From the cell containing the given text, extract its center point as (X, Y) coordinate. 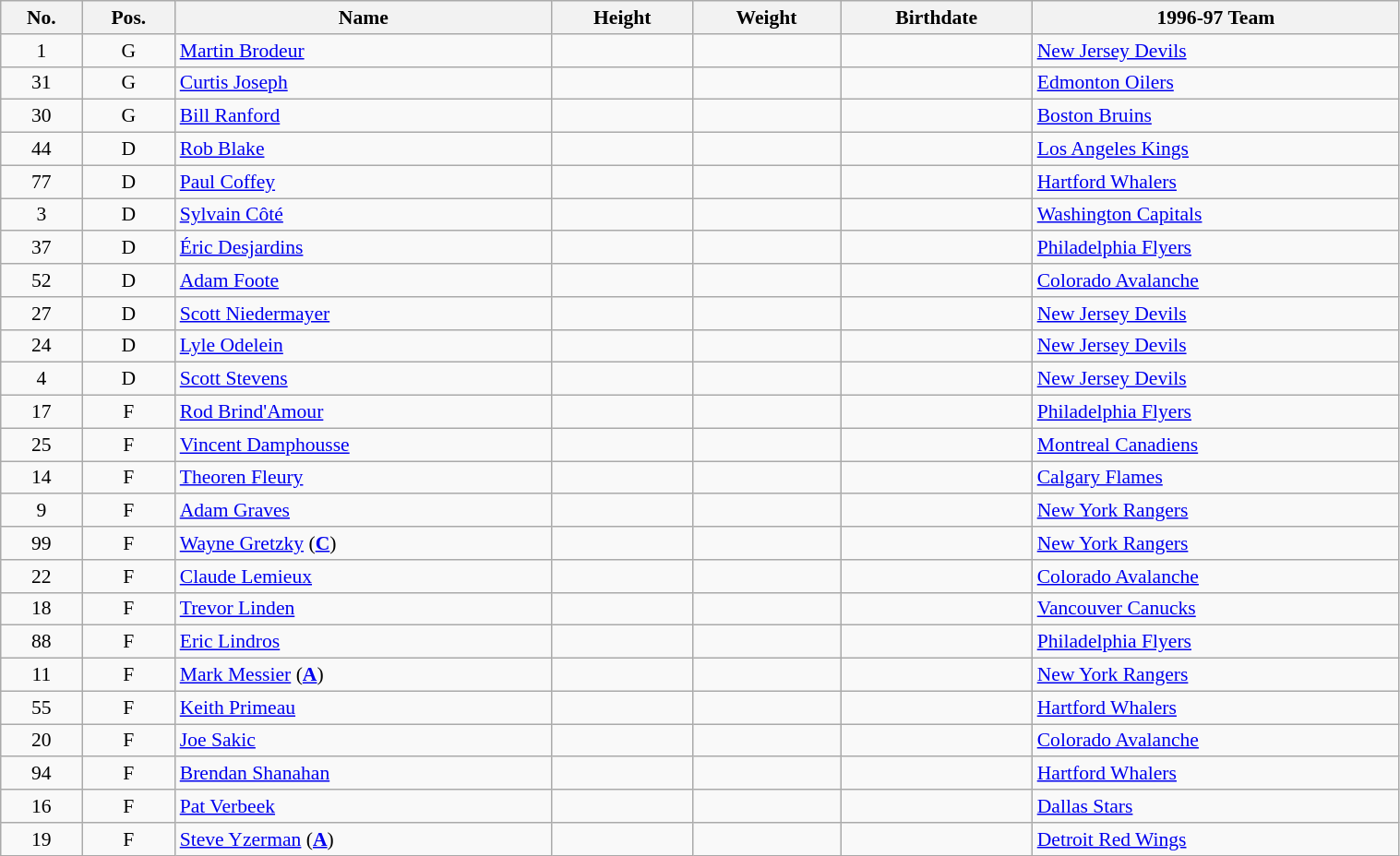
99 (42, 543)
Dallas Stars (1216, 806)
52 (42, 280)
77 (42, 182)
1996-97 Team (1216, 18)
Adam Foote (364, 280)
94 (42, 774)
3 (42, 215)
Name (364, 18)
Pat Verbeek (364, 806)
Scott Niedermayer (364, 314)
Éric Desjardins (364, 248)
Weight (767, 18)
37 (42, 248)
Eric Lindros (364, 642)
Bill Ranford (364, 116)
Steve Yzerman (A) (364, 839)
Claude Lemieux (364, 577)
Vancouver Canucks (1216, 609)
Pos. (129, 18)
Washington Capitals (1216, 215)
Adam Graves (364, 511)
18 (42, 609)
44 (42, 149)
Keith Primeau (364, 707)
Height (622, 18)
22 (42, 577)
Martin Brodeur (364, 51)
9 (42, 511)
88 (42, 642)
Theoren Fleury (364, 478)
Edmonton Oilers (1216, 83)
Scott Stevens (364, 379)
4 (42, 379)
27 (42, 314)
20 (42, 741)
Los Angeles Kings (1216, 149)
24 (42, 346)
11 (42, 675)
14 (42, 478)
Trevor Linden (364, 609)
Paul Coffey (364, 182)
Sylvain Côté (364, 215)
25 (42, 445)
Lyle Odelein (364, 346)
Curtis Joseph (364, 83)
Wayne Gretzky (C) (364, 543)
1 (42, 51)
19 (42, 839)
Montreal Canadiens (1216, 445)
No. (42, 18)
Rob Blake (364, 149)
Joe Sakic (364, 741)
Boston Bruins (1216, 116)
Birthdate (937, 18)
Mark Messier (A) (364, 675)
31 (42, 83)
Calgary Flames (1216, 478)
Brendan Shanahan (364, 774)
30 (42, 116)
Detroit Red Wings (1216, 839)
17 (42, 412)
55 (42, 707)
Vincent Damphousse (364, 445)
Rod Brind'Amour (364, 412)
16 (42, 806)
